Search for the cell housing the specified text and yield its (x, y) center coordinate. 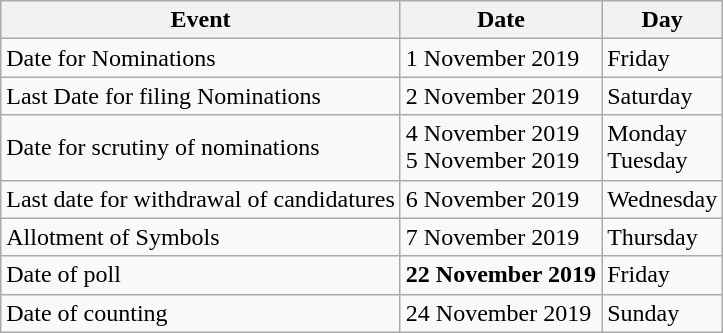
Last Date for filing Nominations (201, 96)
6 November 2019 (500, 199)
24 November 2019 (500, 313)
Date of counting (201, 313)
Wednesday (662, 199)
Date of poll (201, 275)
7 November 2019 (500, 237)
Last date for withdrawal of candidatures (201, 199)
Allotment of Symbols (201, 237)
Date for Nominations (201, 58)
1 November 2019 (500, 58)
Date for scrutiny of nominations (201, 148)
22 November 2019 (500, 275)
Date (500, 20)
Event (201, 20)
MondayTuesday (662, 148)
4 November 20195 November 2019 (500, 148)
Thursday (662, 237)
Sunday (662, 313)
2 November 2019 (500, 96)
Day (662, 20)
Saturday (662, 96)
